Identify which cell holds the provided text, then report its [x, y] central coordinate. 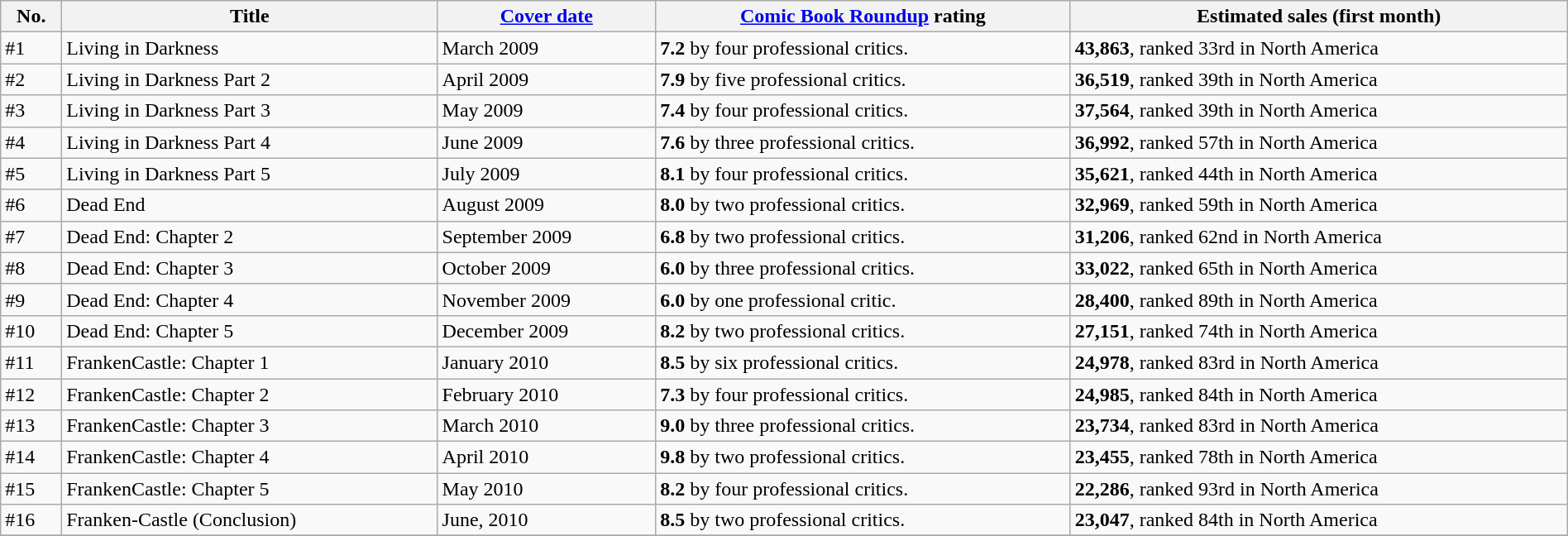
8.1 by four professional critics. [863, 174]
6.0 by one professional critic. [863, 299]
24,978, ranked 83rd in North America [1318, 362]
FrankenCastle: Chapter 5 [250, 489]
31,206, ranked 62nd in North America [1318, 237]
July 2009 [547, 174]
#12 [31, 395]
35,621, ranked 44th in North America [1318, 174]
7.6 by three professional critics. [863, 142]
43,863, ranked 33rd in North America [1318, 48]
FrankenCastle: Chapter 2 [250, 395]
Cover date [547, 17]
#4 [31, 142]
Living in Darkness Part 4 [250, 142]
March 2010 [547, 426]
28,400, ranked 89th in North America [1318, 299]
7.3 by four professional critics. [863, 395]
FrankenCastle: Chapter 4 [250, 457]
6.0 by three professional critics. [863, 268]
Franken-Castle (Conclusion) [250, 520]
36,519, ranked 39th in North America [1318, 79]
April 2010 [547, 457]
32,969, ranked 59th in North America [1318, 205]
Title [250, 17]
#11 [31, 362]
No. [31, 17]
7.2 by four professional critics. [863, 48]
24,985, ranked 84th in North America [1318, 395]
November 2009 [547, 299]
6.8 by two professional critics. [863, 237]
#9 [31, 299]
June 2009 [547, 142]
June, 2010 [547, 520]
9.0 by three professional critics. [863, 426]
April 2009 [547, 79]
8.0 by two professional critics. [863, 205]
February 2010 [547, 395]
7.4 by four professional critics. [863, 111]
9.8 by two professional critics. [863, 457]
23,734, ranked 83rd in North America [1318, 426]
Living in Darkness Part 3 [250, 111]
August 2009 [547, 205]
27,151, ranked 74th in North America [1318, 331]
#3 [31, 111]
23,455, ranked 78th in North America [1318, 457]
36,992, ranked 57th in North America [1318, 142]
Estimated sales (first month) [1318, 17]
#16 [31, 520]
7.9 by five professional critics. [863, 79]
#8 [31, 268]
October 2009 [547, 268]
#10 [31, 331]
September 2009 [547, 237]
33,022, ranked 65th in North America [1318, 268]
#15 [31, 489]
Dead End [250, 205]
Comic Book Roundup rating [863, 17]
#7 [31, 237]
8.2 by four professional critics. [863, 489]
#1 [31, 48]
FrankenCastle: Chapter 1 [250, 362]
Living in Darkness Part 5 [250, 174]
8.2 by two professional critics. [863, 331]
8.5 by six professional critics. [863, 362]
Living in Darkness [250, 48]
March 2009 [547, 48]
May 2010 [547, 489]
December 2009 [547, 331]
#2 [31, 79]
#14 [31, 457]
Dead End: Chapter 2 [250, 237]
#5 [31, 174]
37,564, ranked 39th in North America [1318, 111]
FrankenCastle: Chapter 3 [250, 426]
#13 [31, 426]
Dead End: Chapter 3 [250, 268]
Dead End: Chapter 4 [250, 299]
#6 [31, 205]
Living in Darkness Part 2 [250, 79]
January 2010 [547, 362]
8.5 by two professional critics. [863, 520]
May 2009 [547, 111]
Dead End: Chapter 5 [250, 331]
23,047, ranked 84th in North America [1318, 520]
22,286, ranked 93rd in North America [1318, 489]
